Return (x, y) of the center of cell containing provided text 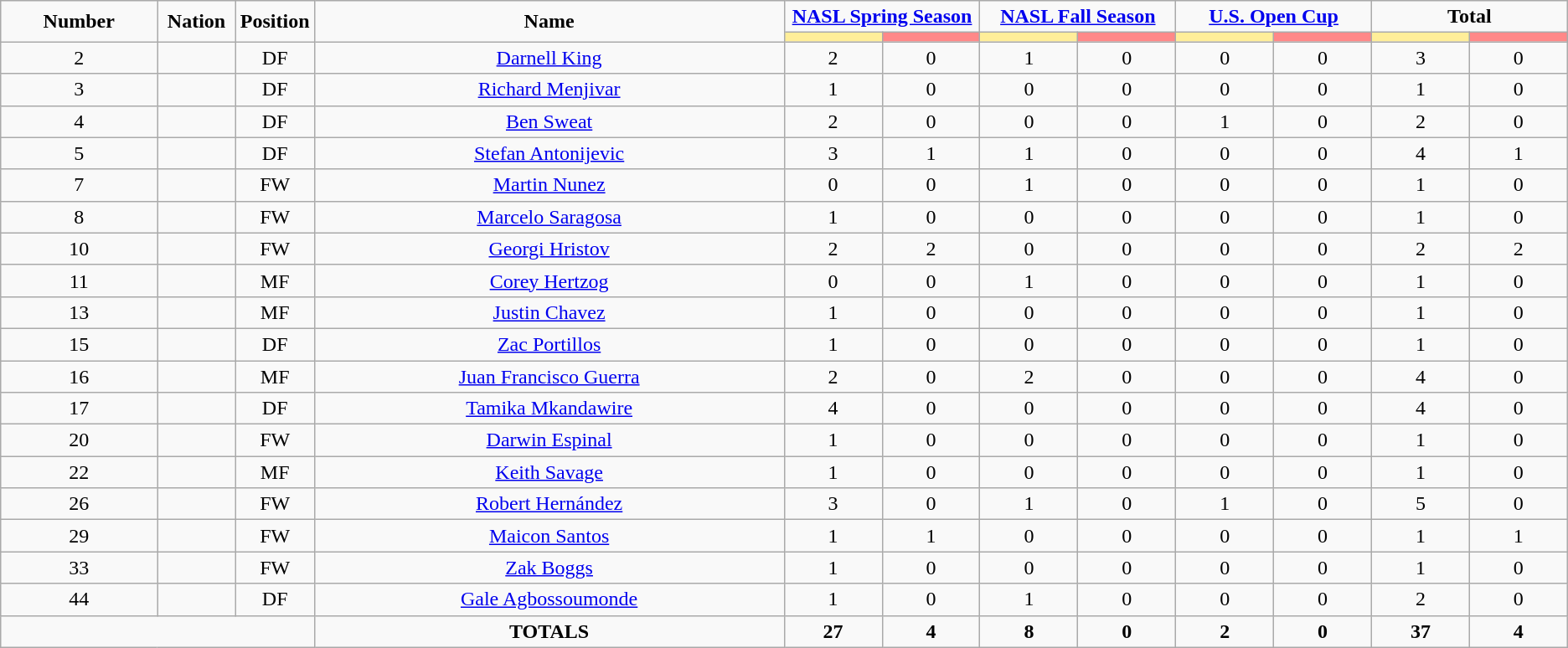
27 (833, 631)
29 (79, 536)
Darwin Espinal (549, 440)
Tamika Mkandawire (549, 409)
Maicon Santos (549, 536)
Number (79, 22)
Martin Nunez (549, 185)
Total (1469, 17)
Juan Francisco Guerra (549, 376)
Keith Savage (549, 472)
13 (79, 312)
Richard Menjivar (549, 90)
Position (275, 22)
U.S. Open Cup (1274, 17)
Stefan Antonijevic (549, 153)
Name (549, 22)
Corey Hertzog (549, 280)
7 (79, 185)
Darnell King (549, 58)
Ben Sweat (549, 121)
Robert Hernández (549, 504)
33 (79, 568)
10 (79, 249)
Marcelo Saragosa (549, 217)
Georgi Hristov (549, 249)
11 (79, 280)
NASL Fall Season (1078, 17)
NASL Spring Season (882, 17)
17 (79, 409)
15 (79, 344)
Justin Chavez (549, 312)
16 (79, 376)
44 (79, 599)
Gale Agbossoumonde (549, 599)
22 (79, 472)
Nation (197, 22)
Zac Portillos (549, 344)
TOTALS (549, 631)
Zak Boggs (549, 568)
20 (79, 440)
37 (1421, 631)
26 (79, 504)
